Search for the cell housing the specified text and yield its [X, Y] center coordinate. 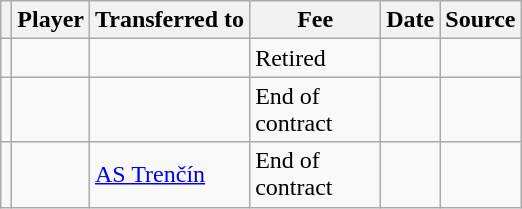
Source [480, 20]
Player [51, 20]
AS Trenčín [170, 174]
Transferred to [170, 20]
Date [410, 20]
Fee [316, 20]
Retired [316, 58]
